Pinpoint the cell where the given text exists, returning its (x, y) midpoint coordinate. 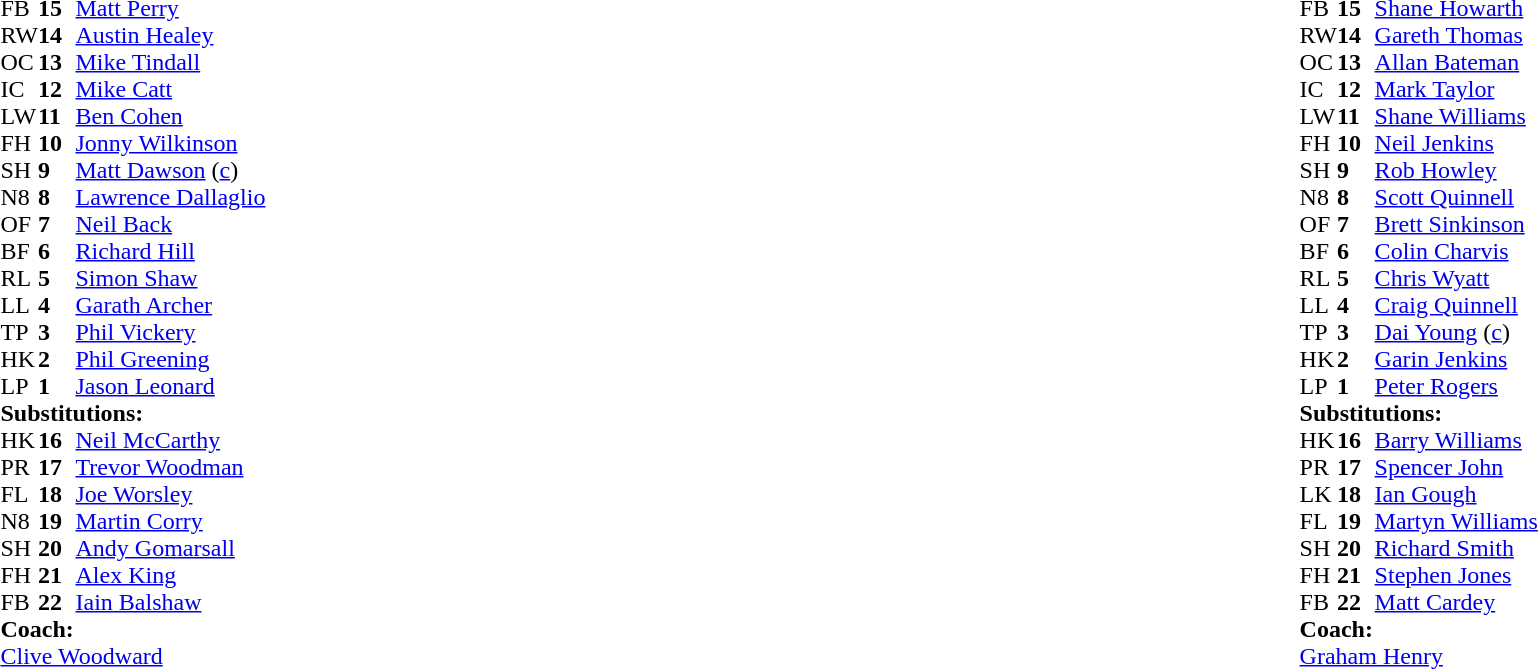
Dai Young (c) (1456, 332)
Spencer John (1456, 468)
Matt Dawson (c) (171, 170)
Mike Catt (171, 90)
Peter Rogers (1456, 386)
Richard Smith (1456, 548)
Mark Taylor (1456, 90)
Neil Jenkins (1456, 144)
Stephen Jones (1456, 576)
LK (1319, 494)
Garath Archer (171, 306)
Jason Leonard (171, 386)
Joe Worsley (171, 494)
Ian Gough (1456, 494)
Mike Tindall (171, 62)
Phil Vickery (171, 332)
Colin Charvis (1456, 252)
Alex King (171, 576)
Phil Greening (171, 360)
Shane Williams (1456, 116)
Martin Corry (171, 522)
Trevor Woodman (171, 468)
Rob Howley (1456, 170)
Chris Wyatt (1456, 278)
Garin Jenkins (1456, 360)
Matt Cardey (1456, 602)
Ben Cohen (171, 116)
Graham Henry (1419, 656)
Simon Shaw (171, 278)
Neil McCarthy (171, 440)
Neil Back (171, 224)
Martyn Williams (1456, 522)
Clive Woodward (132, 656)
Gareth Thomas (1456, 36)
Jonny Wilkinson (171, 144)
Allan Bateman (1456, 62)
Craig Quinnell (1456, 306)
Iain Balshaw (171, 602)
Brett Sinkinson (1456, 224)
Scott Quinnell (1456, 198)
Richard Hill (171, 252)
Andy Gomarsall (171, 548)
Austin Healey (171, 36)
Barry Williams (1456, 440)
Lawrence Dallaglio (171, 198)
